Return the (x, y) coordinate for the center point of the cell that contains the specified text.  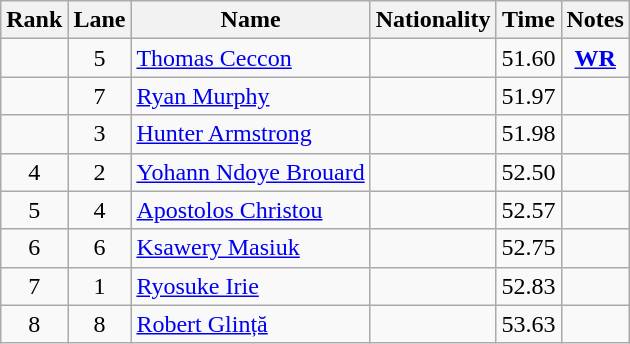
Rank (34, 20)
51.60 (528, 58)
Time (528, 20)
Ryan Murphy (250, 96)
51.98 (528, 134)
52.75 (528, 248)
Yohann Ndoye Brouard (250, 172)
Notes (595, 20)
Ryosuke Irie (250, 286)
52.83 (528, 286)
Lane (100, 20)
52.50 (528, 172)
Hunter Armstrong (250, 134)
51.97 (528, 96)
Thomas Ceccon (250, 58)
Apostolos Christou (250, 210)
Robert Glință (250, 324)
52.57 (528, 210)
Name (250, 20)
2 (100, 172)
53.63 (528, 324)
Ksawery Masiuk (250, 248)
Nationality (433, 20)
3 (100, 134)
1 (100, 286)
WR (595, 58)
